Locate the cell with the specified text and output its (X, Y) center coordinate. 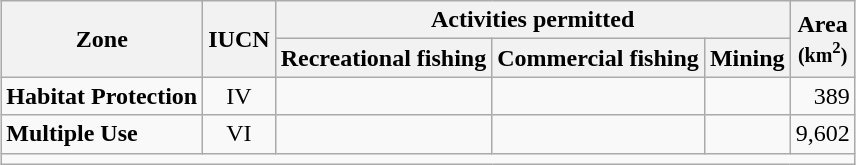
VI (239, 134)
Area(km2) (822, 39)
Habitat Protection (102, 96)
Zone (102, 39)
IUCN (239, 39)
Recreational fishing (384, 58)
IV (239, 96)
Mining (747, 58)
389 (822, 96)
Activities permitted (532, 20)
Multiple Use (102, 134)
9,602 (822, 134)
Commercial fishing (598, 58)
